Determine the (X, Y) coordinate at the center of the cell enclosing the given text.  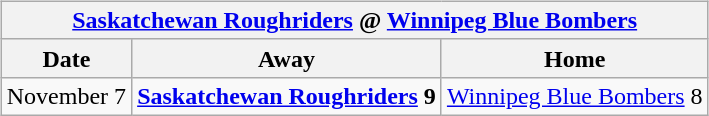
Saskatchewan Roughriders 9 (287, 96)
Home (574, 58)
Away (287, 58)
Date (66, 58)
Saskatchewan Roughriders @ Winnipeg Blue Bombers (354, 20)
November 7 (66, 96)
Winnipeg Blue Bombers 8 (574, 96)
